Capture the cell that displays the provided text and extract its [x, y] central coordinate. 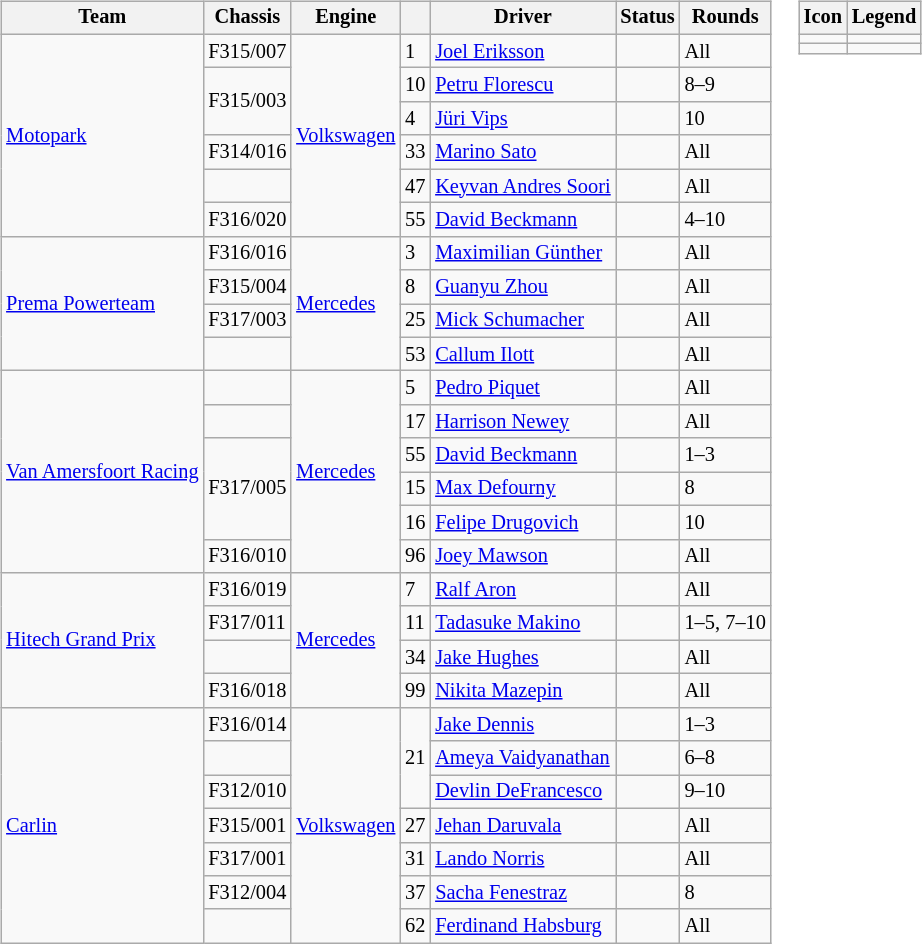
Prema Powerteam [102, 304]
Motopark [102, 135]
34 [415, 657]
Ameya Vaidyanathan [522, 758]
17 [415, 422]
15 [415, 489]
Callum Ilott [522, 354]
Icon [823, 18]
Legend [884, 18]
Sacha Fenestraz [522, 893]
F316/020 [247, 220]
F316/018 [247, 691]
62 [415, 926]
Petru Florescu [522, 85]
Keyvan Andres Soori [522, 186]
Pedro Piquet [522, 388]
Ralf Aron [522, 590]
6–8 [726, 758]
Jake Hughes [522, 657]
Max Defourny [522, 489]
Driver [522, 18]
F316/010 [247, 556]
25 [415, 321]
37 [415, 893]
Chassis [247, 18]
Nikita Mazepin [522, 691]
Rounds [726, 18]
Harrison Newey [522, 422]
F315/003 [247, 102]
F317/003 [247, 321]
Devlin DeFrancesco [522, 792]
Felipe Drugovich [522, 522]
Joey Mawson [522, 556]
Jüri Vips [522, 119]
Joel Eriksson [522, 51]
1 [415, 51]
Ferdinand Habsburg [522, 926]
Guanyu Zhou [522, 287]
Jehan Daruvala [522, 825]
4 [415, 119]
Jake Dennis [522, 724]
9–10 [726, 792]
F317/005 [247, 488]
99 [415, 691]
F316/014 [247, 724]
Lando Norris [522, 859]
8–9 [726, 85]
3 [415, 253]
F317/011 [247, 623]
16 [415, 522]
F315/001 [247, 825]
1–5, 7–10 [726, 623]
F312/004 [247, 893]
Status [648, 18]
Mick Schumacher [522, 321]
Engine [346, 18]
Maximilian Günther [522, 253]
F314/016 [247, 152]
21 [415, 758]
7 [415, 590]
27 [415, 825]
Team [102, 18]
Hitech Grand Prix [102, 640]
Marino Sato [522, 152]
Van Amersfoort Racing [102, 472]
47 [415, 186]
Carlin [102, 825]
F312/010 [247, 792]
F317/001 [247, 859]
11 [415, 623]
96 [415, 556]
F316/016 [247, 253]
F315/004 [247, 287]
F316/019 [247, 590]
5 [415, 388]
Tadasuke Makino [522, 623]
4–10 [726, 220]
31 [415, 859]
F315/007 [247, 51]
33 [415, 152]
53 [415, 354]
